Extract the (X, Y) coordinate from the center of the cell holding the provided text.  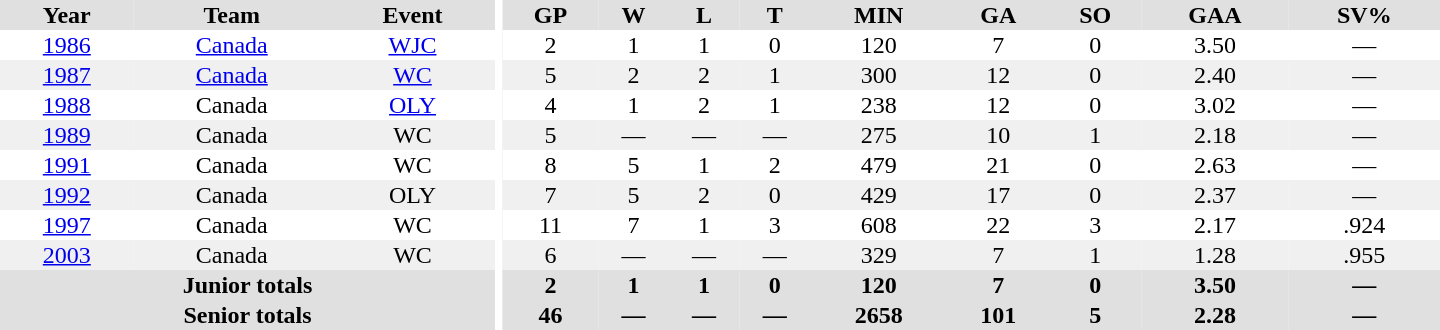
17 (998, 195)
2.63 (1215, 165)
101 (998, 315)
479 (878, 165)
.924 (1364, 225)
2.17 (1215, 225)
Team (232, 15)
1997 (67, 225)
W (634, 15)
3.02 (1215, 105)
Senior totals (248, 315)
SO (1095, 15)
1987 (67, 75)
MIN (878, 15)
2.18 (1215, 135)
L (704, 15)
329 (878, 255)
1988 (67, 105)
1986 (67, 45)
2.37 (1215, 195)
275 (878, 135)
1989 (67, 135)
GP (550, 15)
Event (412, 15)
Junior totals (248, 285)
.955 (1364, 255)
Year (67, 15)
608 (878, 225)
2.40 (1215, 75)
8 (550, 165)
2.28 (1215, 315)
46 (550, 315)
2003 (67, 255)
11 (550, 225)
21 (998, 165)
SV% (1364, 15)
T (774, 15)
238 (878, 105)
GAA (1215, 15)
6 (550, 255)
22 (998, 225)
4 (550, 105)
429 (878, 195)
GA (998, 15)
1991 (67, 165)
WJC (412, 45)
1992 (67, 195)
300 (878, 75)
2658 (878, 315)
10 (998, 135)
1.28 (1215, 255)
